Find where the given text appears and provide that cell's center as (x, y) coordinate. 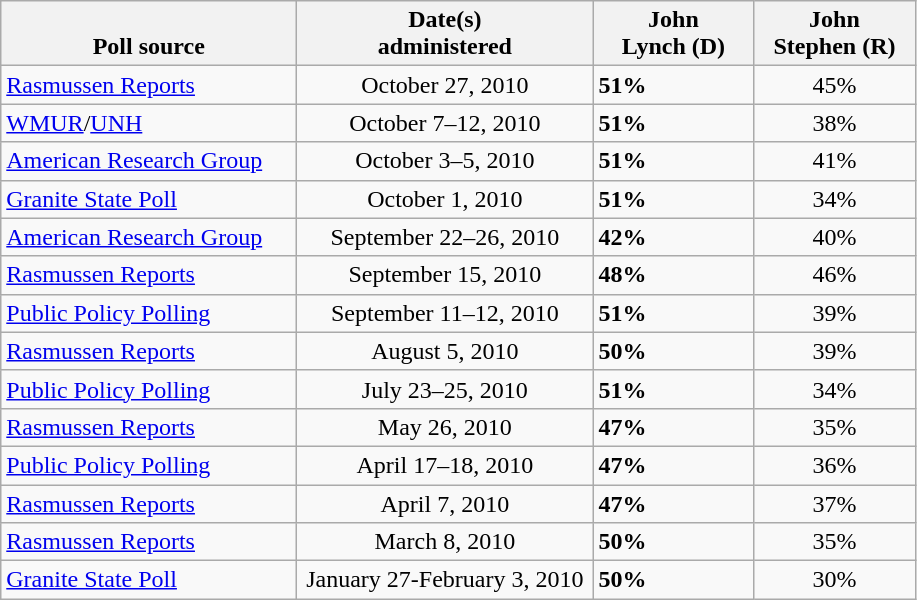
36% (834, 465)
Date(s)administered (445, 34)
WMUR/UNH (149, 123)
38% (834, 123)
Poll source (149, 34)
May 26, 2010 (445, 427)
30% (834, 580)
JohnLynch (D) (674, 34)
41% (834, 161)
JohnStephen (R) (834, 34)
August 5, 2010 (445, 351)
42% (674, 237)
37% (834, 503)
March 8, 2010 (445, 542)
October 27, 2010 (445, 85)
January 27-February 3, 2010 (445, 580)
July 23–25, 2010 (445, 389)
September 15, 2010 (445, 275)
October 1, 2010 (445, 199)
October 7–12, 2010 (445, 123)
45% (834, 85)
April 7, 2010 (445, 503)
September 11–12, 2010 (445, 313)
46% (834, 275)
October 3–5, 2010 (445, 161)
April 17–18, 2010 (445, 465)
48% (674, 275)
September 22–26, 2010 (445, 237)
40% (834, 237)
